Extract the [x, y] coordinate from the center of the cell holding the provided text.  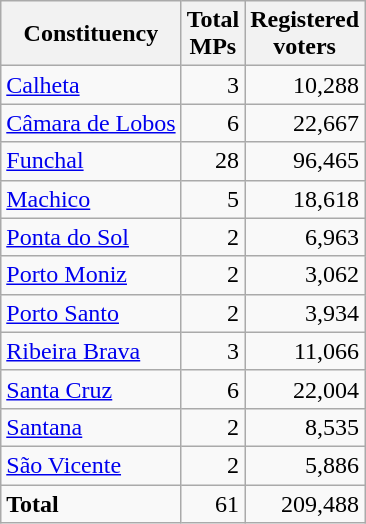
Câmara de Lobos [91, 123]
5 [213, 199]
Registeredvoters [305, 34]
8,535 [305, 427]
Constituency [91, 34]
96,465 [305, 161]
10,288 [305, 85]
209,488 [305, 503]
São Vicente [91, 465]
Total MPs [213, 34]
Ribeira Brava [91, 351]
3,062 [305, 275]
Machico [91, 199]
Santa Cruz [91, 389]
Calheta [91, 85]
18,618 [305, 199]
Funchal [91, 161]
Porto Santo [91, 313]
5,886 [305, 465]
3,934 [305, 313]
11,066 [305, 351]
Santana [91, 427]
6,963 [305, 237]
22,667 [305, 123]
Total [91, 503]
28 [213, 161]
Ponta do Sol [91, 237]
61 [213, 503]
22,004 [305, 389]
Porto Moniz [91, 275]
